Pinpoint the cell where the given text exists, returning its (X, Y) midpoint coordinate. 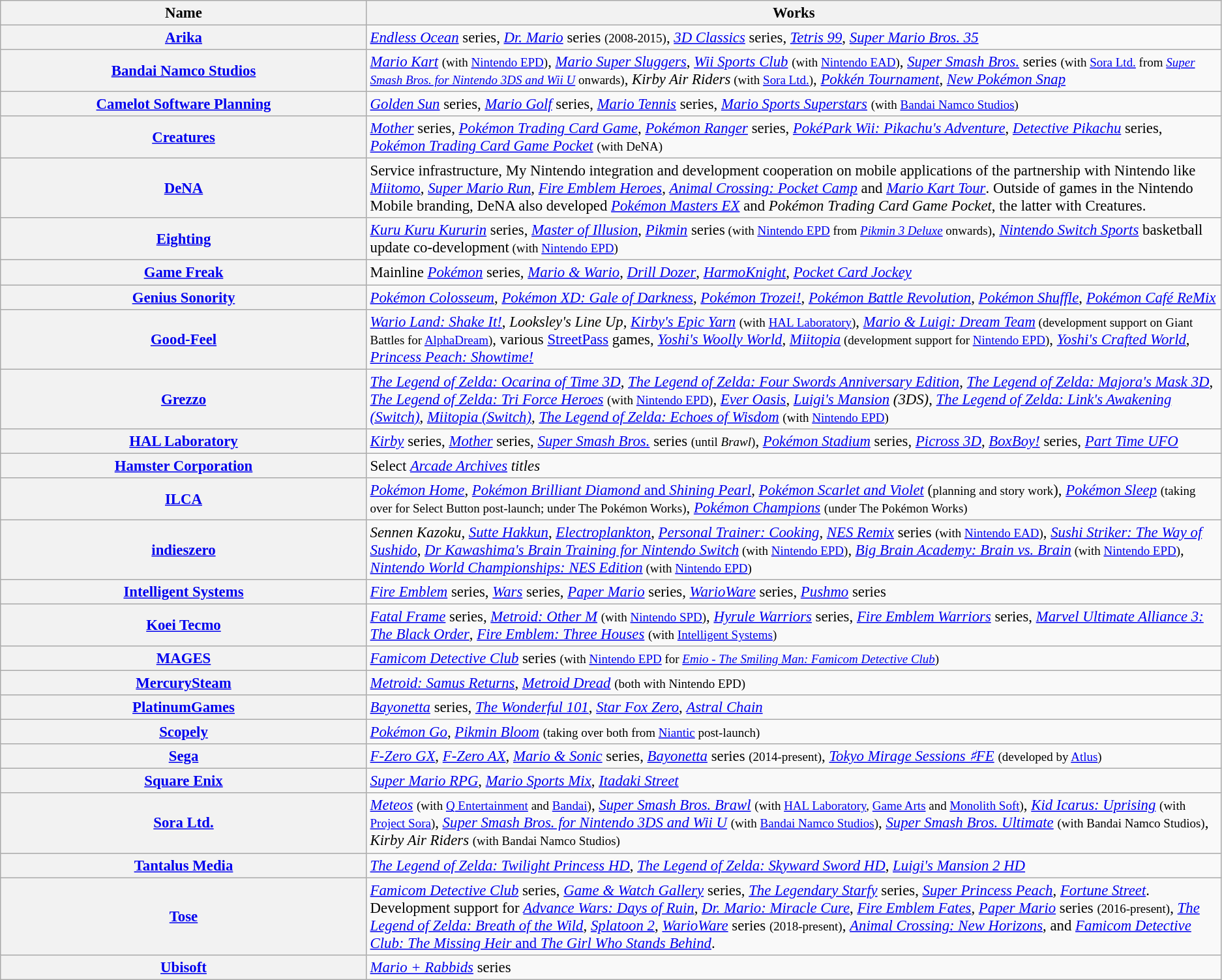
Creatures (184, 137)
Kirby series, Mother series, Super Smash Bros. series (until Brawl), Pokémon Stadium series, Picross 3D, BoxBoy! series, Part Time UFO (794, 441)
Fire Emblem series, Wars series, Paper Mario series, WarioWare series, Pushmo series (794, 592)
Grezzo (184, 399)
Bayonetta series, The Wonderful 101, Star Fox Zero, Astral Chain (794, 707)
Camelot Software Planning (184, 104)
Genius Sonority (184, 297)
Pokémon Go, Pikmin Bloom (taking over both from Niantic post-launch) (794, 732)
Square Enix (184, 781)
Good-Feel (184, 339)
Scopely (184, 732)
Intelligent Systems (184, 592)
Arika (184, 38)
MAGES (184, 659)
Eighting (184, 239)
Name (184, 13)
Pokémon Colosseum, Pokémon XD: Gale of Darkness, Pokémon Trozei!, Pokémon Battle Revolution, Pokémon Shuffle, Pokémon Café ReMix (794, 297)
Sega (184, 756)
Tantalus Media (184, 865)
Golden Sun series, Mario Golf series, Mario Tennis series, Mario Sports Superstars (with Bandai Namco Studios) (794, 104)
Sora Ltd. (184, 824)
Famicom Detective Club series (with Nintendo EPD for Emio - The Smiling Man: Famicom Detective Club) (794, 659)
The Legend of Zelda: Twilight Princess HD, The Legend of Zelda: Skyward Sword HD, Luigi's Mansion 2 HD (794, 865)
PlatinumGames (184, 707)
Koei Tecmo (184, 625)
Game Freak (184, 273)
HAL Laboratory (184, 441)
indieszero (184, 550)
Ubisoft (184, 967)
ILCA (184, 499)
DeNA (184, 188)
Bandai Namco Studios (184, 70)
Mainline Pokémon series, Mario & Wario, Drill Dozer, HarmoKnight, Pocket Card Jockey (794, 273)
Hamster Corporation (184, 466)
Super Mario RPG, Mario Sports Mix, Itadaki Street (794, 781)
Mario + Rabbids series (794, 967)
Works (794, 13)
Metroid: Samus Returns, Metroid Dread (both with Nintendo EPD) (794, 683)
F-Zero GX, F-Zero AX, Mario & Sonic series, Bayonetta series (2014-present), Tokyo Mirage Sessions ♯FE (developed by Atlus) (794, 756)
Endless Ocean series, Dr. Mario series (2008-2015), 3D Classics series, Tetris 99, Super Mario Bros. 35 (794, 38)
MercurySteam (184, 683)
Tose (184, 917)
Select Arcade Archives titles (794, 466)
